Identify which cell holds the provided text, then report its (x, y) central coordinate. 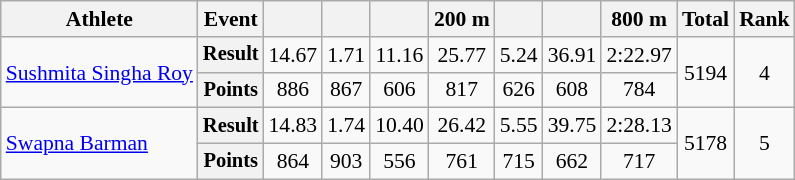
1.74 (346, 126)
903 (346, 162)
784 (638, 90)
Total (706, 19)
2:22.97 (638, 55)
662 (572, 162)
11.16 (400, 55)
14.67 (294, 55)
5.24 (519, 55)
886 (294, 90)
26.42 (462, 126)
39.75 (572, 126)
1.71 (346, 55)
Event (231, 19)
5194 (706, 72)
25.77 (462, 55)
817 (462, 90)
800 m (638, 19)
200 m (462, 19)
36.91 (572, 55)
5178 (706, 144)
Swapna Barman (100, 144)
715 (519, 162)
761 (462, 162)
5.55 (519, 126)
606 (400, 90)
2:28.13 (638, 126)
5 (764, 144)
626 (519, 90)
608 (572, 90)
864 (294, 162)
4 (764, 72)
Rank (764, 19)
Athlete (100, 19)
556 (400, 162)
10.40 (400, 126)
867 (346, 90)
14.83 (294, 126)
Sushmita Singha Roy (100, 72)
717 (638, 162)
